Detect which cell encompasses the target text, then output its [x, y] center coordinate. 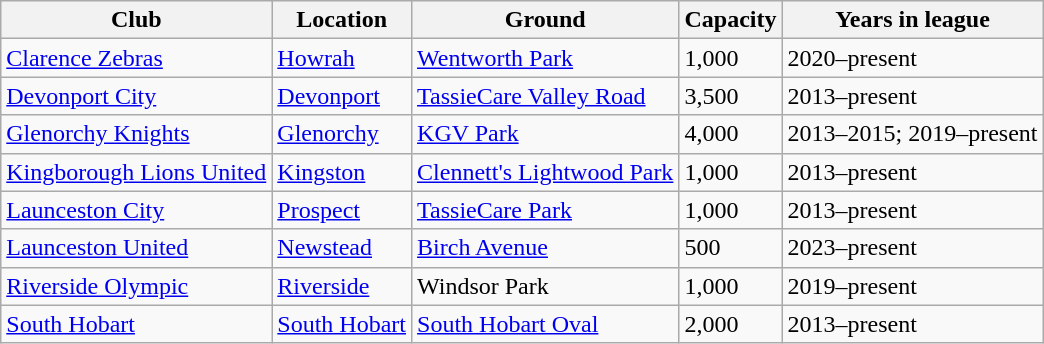
Launceston United [136, 248]
Wentworth Park [546, 58]
Launceston City [136, 210]
Riverside [342, 286]
Birch Avenue [546, 248]
Clarence Zebras [136, 58]
Years in league [912, 20]
Glenorchy [342, 134]
Ground [546, 20]
Prospect [342, 210]
Windsor Park [546, 286]
KGV Park [546, 134]
Glenorchy Knights [136, 134]
South Hobart Oval [546, 324]
Location [342, 20]
TassieCare Valley Road [546, 96]
2019–present [912, 286]
Devonport City [136, 96]
2023–present [912, 248]
Clennett's Lightwood Park [546, 172]
2013–2015; 2019–present [912, 134]
Riverside Olympic [136, 286]
Kingborough Lions United [136, 172]
3,500 [730, 96]
4,000 [730, 134]
Newstead [342, 248]
2020–present [912, 58]
Club [136, 20]
500 [730, 248]
Kingston [342, 172]
Capacity [730, 20]
TassieCare Park [546, 210]
2,000 [730, 324]
Devonport [342, 96]
Howrah [342, 58]
